Search for the cell housing the specified text and yield its (X, Y) center coordinate. 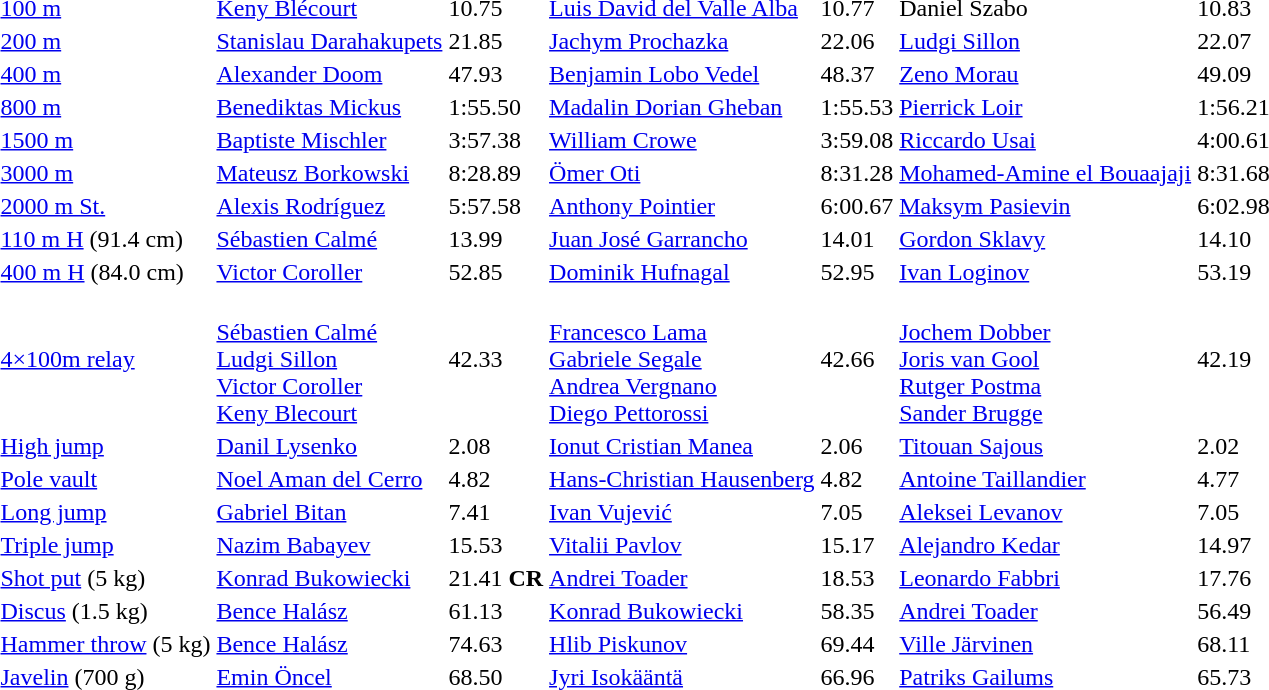
5:57.58 (496, 206)
Mateusz Borkowski (330, 173)
6:00.67 (857, 206)
Pierrick Loir (1046, 107)
Noel Aman del Cerro (330, 479)
Alexander Doom (330, 74)
Gordon Sklavy (1046, 239)
Ville Järvinen (1046, 644)
15.17 (857, 545)
Sébastien Calmé (330, 239)
Zeno Morau (1046, 74)
Riccardo Usai (1046, 140)
52.95 (857, 272)
Hans-Christian Hausenberg (682, 479)
Benjamin Lobo Vedel (682, 74)
52.85 (496, 272)
58.35 (857, 611)
47.93 (496, 74)
Sébastien CalméLudgi SillonVictor CorollerKeny Blecourt (330, 359)
2.08 (496, 446)
7.05 (857, 512)
42.33 (496, 359)
Ludgi Sillon (1046, 41)
Anthony Pointier (682, 206)
Ömer Oti (682, 173)
61.13 (496, 611)
Jochem DobberJoris van GoolRutger PostmaSander Brugge (1046, 359)
Baptiste Mischler (330, 140)
Alexis Rodríguez (330, 206)
Ivan Vujević (682, 512)
Juan José Garrancho (682, 239)
Ionut Cristian Manea (682, 446)
Mohamed-Amine el Bouaajaji (1046, 173)
Stanislau Darahakupets (330, 41)
Nazim Babayev (330, 545)
3:57.38 (496, 140)
Benediktas Mickus (330, 107)
1:55.50 (496, 107)
14.01 (857, 239)
8:28.89 (496, 173)
Ivan Loginov (1046, 272)
15.53 (496, 545)
21.41 CR (496, 578)
21.85 (496, 41)
48.37 (857, 74)
2.06 (857, 446)
3:59.08 (857, 140)
Hlib Piskunov (682, 644)
Maksym Pasievin (1046, 206)
Jachym Prochazka (682, 41)
69.44 (857, 644)
1:55.53 (857, 107)
22.06 (857, 41)
Francesco LamaGabriele SegaleAndrea VergnanoDiego Pettorossi (682, 359)
74.63 (496, 644)
Danil Lysenko (330, 446)
Vitalii Pavlov (682, 545)
Gabriel Bitan (330, 512)
Aleksei Levanov (1046, 512)
13.99 (496, 239)
7.41 (496, 512)
Madalin Dorian Gheban (682, 107)
Antoine Taillandier (1046, 479)
42.66 (857, 359)
Titouan Sajous (1046, 446)
Leonardo Fabbri (1046, 578)
8:31.28 (857, 173)
William Crowe (682, 140)
Dominik Hufnagal (682, 272)
18.53 (857, 578)
Victor Coroller (330, 272)
Alejandro Kedar (1046, 545)
